Capture the cell that displays the provided text and extract its [X, Y] central coordinate. 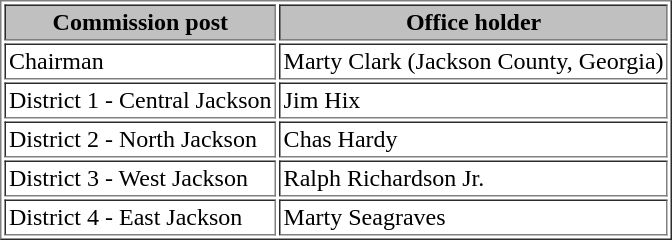
Office holder [474, 22]
District 1 - Central Jackson [140, 100]
District 2 - North Jackson [140, 140]
Marty Clark (Jackson County, Georgia) [474, 62]
Chairman [140, 62]
District 3 - West Jackson [140, 178]
Ralph Richardson Jr. [474, 178]
District 4 - East Jackson [140, 218]
Chas Hardy [474, 140]
Jim Hix [474, 100]
Marty Seagraves [474, 218]
Commission post [140, 22]
